Return the (x, y) coordinate for the center point of the cell that contains the specified text.  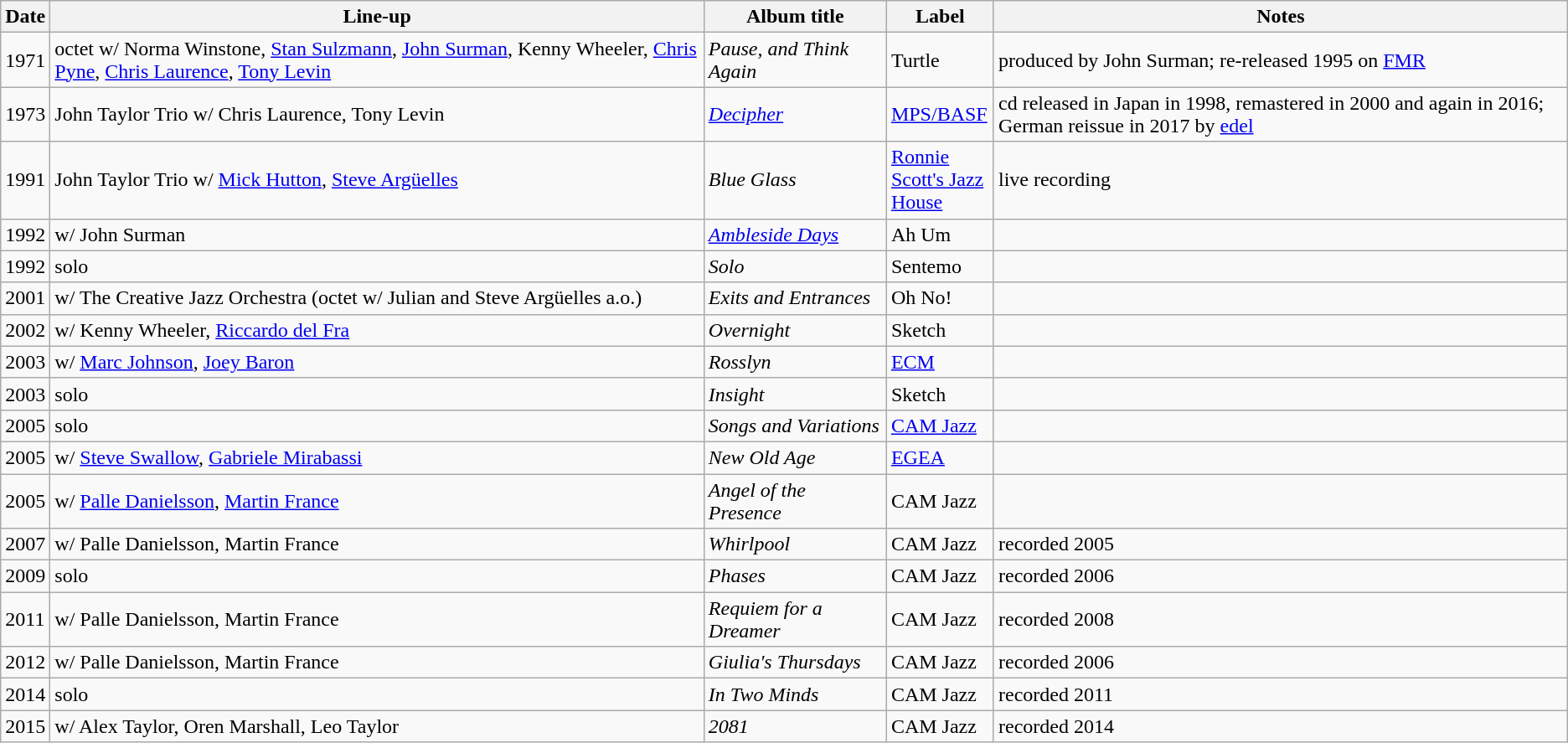
w/ Alex Taylor, Oren Marshall, Leo Taylor (377, 726)
produced by John Surman; re-released 1995 on FMR (1280, 60)
w/ Marc Johnson, Joey Baron (377, 362)
Pause, and Think Again (795, 60)
2015 (25, 726)
Date (25, 17)
recorded 2011 (1280, 694)
recorded 2008 (1280, 620)
Rosslyn (795, 362)
recorded 2014 (1280, 726)
EGEA (940, 457)
Whirlpool (795, 544)
2011 (25, 620)
1973 (25, 114)
Overnight (795, 330)
John Taylor Trio w/ Chris Laurence, Tony Levin (377, 114)
w/ Steve Swallow, Gabriele Mirabassi (377, 457)
Ah Um (940, 235)
Sentemo (940, 266)
w/ John Surman (377, 235)
Turtle (940, 60)
recorded 2005 (1280, 544)
John Taylor Trio w/ Mick Hutton, Steve Argüelles (377, 180)
2081 (795, 726)
Line-up (377, 17)
MPS/BASF (940, 114)
Requiem for a Dreamer (795, 620)
w/ The Creative Jazz Orchestra (octet w/ Julian and Steve Argüelles a.o.) (377, 298)
Decipher (795, 114)
Insight (795, 394)
2001 (25, 298)
2014 (25, 694)
w/ Kenny Wheeler, Riccardo del Fra (377, 330)
cd released in Japan in 1998, remastered in 2000 and again in 2016; German reissue in 2017 by edel (1280, 114)
2007 (25, 544)
Ambleside Days (795, 235)
Ronnie Scott's Jazz House (940, 180)
1991 (25, 180)
2012 (25, 663)
Phases (795, 576)
ECM (940, 362)
Blue Glass (795, 180)
New Old Age (795, 457)
octet w/ Norma Winstone, Stan Sulzmann, John Surman, Kenny Wheeler, Chris Pyne, Chris Laurence, Tony Levin (377, 60)
Notes (1280, 17)
Label (940, 17)
In Two Minds (795, 694)
Oh No! (940, 298)
Album title (795, 17)
Songs and Variations (795, 426)
Solo (795, 266)
live recording (1280, 180)
1971 (25, 60)
Giulia's Thursdays (795, 663)
Angel of the Presence (795, 501)
Exits and Entrances (795, 298)
2002 (25, 330)
2009 (25, 576)
